From the cell containing the given text, extract its center point as [X, Y] coordinate. 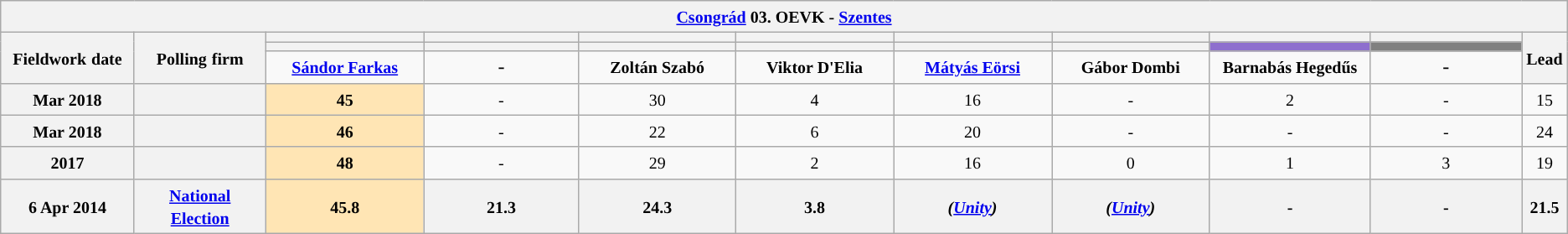
6 [815, 131]
15 [1545, 99]
Mátyás Eörsi [972, 67]
24.3 [658, 206]
Sándor Farkas [345, 67]
45 [345, 99]
3 [1446, 163]
45.8 [345, 206]
21.5 [1545, 206]
Polling firm [199, 58]
1 [1290, 163]
20 [972, 131]
4 [815, 99]
30 [658, 99]
Lead [1545, 58]
21.3 [501, 206]
6 Apr 2014 [67, 206]
Zoltán Szabó [658, 67]
Fieldwork date [67, 58]
2017 [67, 163]
22 [658, 131]
24 [1545, 131]
National Election [199, 206]
Csongrád 03. OEVK - Szentes [784, 17]
29 [658, 163]
3.8 [815, 206]
Viktor D'Elia [815, 67]
Gábor Dombi [1131, 67]
46 [345, 131]
0 [1131, 163]
48 [345, 163]
19 [1545, 163]
Barnabás Hegedűs [1290, 67]
